For the text-containing cell, return its midpoint in (X, Y) coordinate format. 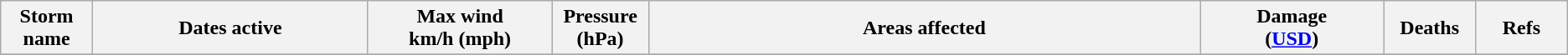
Areas affected (924, 28)
Storm name (47, 28)
Dates active (230, 28)
Max windkm/h (mph) (459, 28)
Refs (1521, 28)
Damage(USD) (1292, 28)
Deaths (1430, 28)
Pressure(hPa) (601, 28)
